Return the (x, y) coordinate for the center point of the cell that contains the specified text.  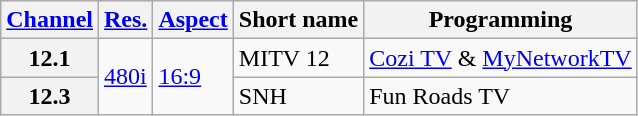
12.3 (50, 96)
12.1 (50, 58)
Res. (126, 20)
MITV 12 (298, 58)
Programming (501, 20)
SNH (298, 96)
16:9 (193, 77)
Fun Roads TV (501, 96)
480i (126, 77)
Short name (298, 20)
Cozi TV & MyNetworkTV (501, 58)
Aspect (193, 20)
Channel (50, 20)
